Find where the given text appears and provide that cell's center as (x, y) coordinate. 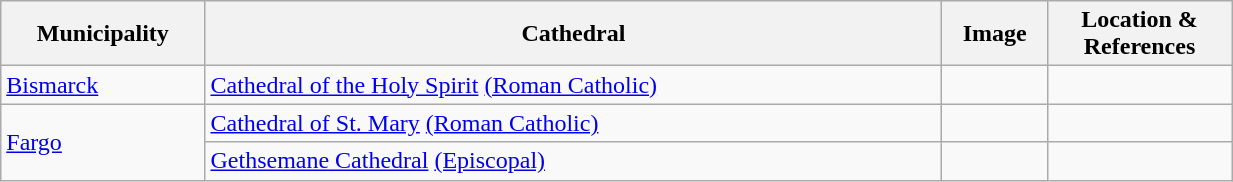
Cathedral of St. Mary (Roman Catholic) (574, 123)
Image (995, 34)
Gethsemane Cathedral (Episcopal) (574, 161)
Fargo (103, 142)
Municipality (103, 34)
Cathedral (574, 34)
Bismarck (103, 85)
Location & References (1139, 34)
Cathedral of the Holy Spirit (Roman Catholic) (574, 85)
